Find where the given text appears and provide that cell's center as (x, y) coordinate. 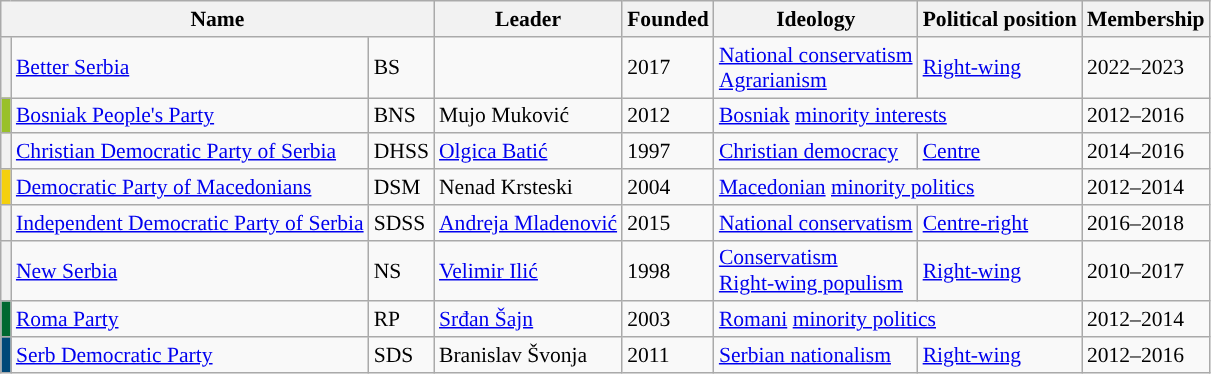
SDS (402, 355)
2004 (668, 187)
2010–2017 (1146, 270)
Membership (1146, 19)
DSM (402, 187)
National conservatism (816, 223)
2016–2018 (1146, 223)
Olgica Batić (528, 152)
Nenad Krsteski (528, 187)
2017 (668, 68)
Mujo Muković (528, 116)
Founded (668, 19)
2014–2016 (1146, 152)
2015 (668, 223)
ConservatismRight-wing populism (816, 270)
2003 (668, 320)
Bosniak People's Party (190, 116)
2012 (668, 116)
DHSS (402, 152)
Centre (1000, 152)
RP (402, 320)
Srđan Šajn (528, 320)
1998 (668, 270)
Better Serbia (190, 68)
1997 (668, 152)
Christian democracy (816, 152)
Roma Party (190, 320)
Macedonian minority politics (898, 187)
Democratic Party of Macedonians (190, 187)
Serb Democratic Party (190, 355)
Velimir Ilić (528, 270)
2011 (668, 355)
Bosniak minority interests (898, 116)
Independent Democratic Party of Serbia (190, 223)
BS (402, 68)
Centre-right (1000, 223)
SDSS (402, 223)
Romani minority politics (898, 320)
Ideology (816, 19)
BNS (402, 116)
Leader (528, 19)
National conservatismAgrarianism (816, 68)
Political position (1000, 19)
2022–2023 (1146, 68)
New Serbia (190, 270)
Name (218, 19)
Branislav Švonja (528, 355)
Andreja Mladenović (528, 223)
Christian Democratic Party of Serbia (190, 152)
NS (402, 270)
Serbian nationalism (816, 355)
